Locate the cell with the specified text and output its [x, y] center coordinate. 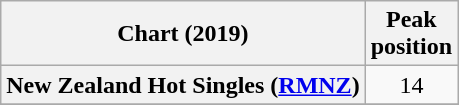
14 [411, 85]
New Zealand Hot Singles (RMNZ) [183, 85]
Peakposition [411, 34]
Chart (2019) [183, 34]
